Locate the cell with the specified text and output its (x, y) center coordinate. 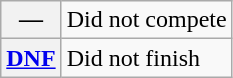
— (31, 20)
DNF (31, 58)
Did not finish (146, 58)
Did not compete (146, 20)
